Capture the cell that displays the provided text and extract its (x, y) central coordinate. 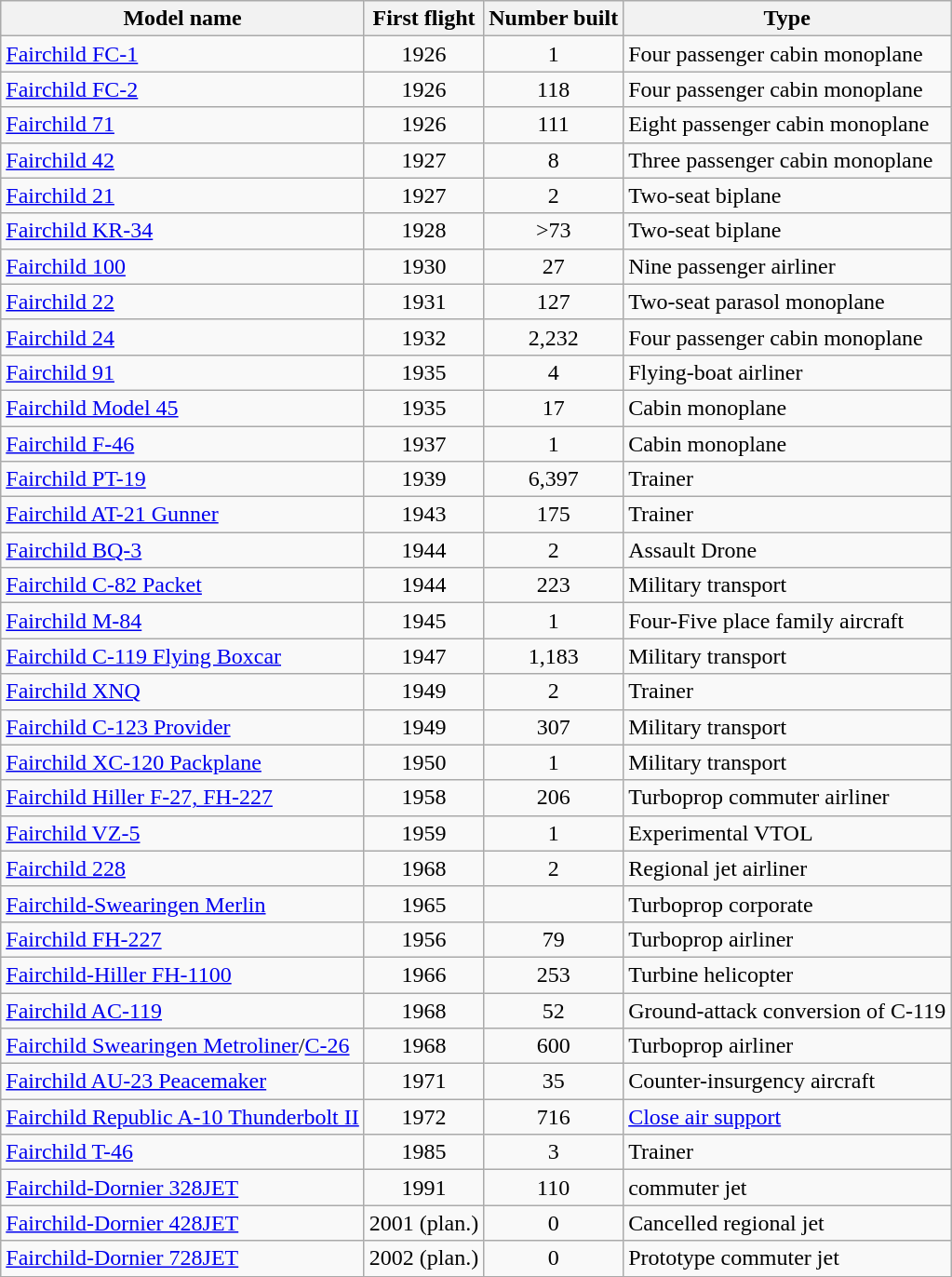
Fairchild-Dornier 728JET (182, 1258)
Fairchild C-82 Packet (182, 585)
Fairchild-Dornier 328JET (182, 1188)
8 (554, 160)
1928 (423, 231)
Fairchild 21 (182, 195)
1943 (423, 515)
4 (554, 372)
Fairchild AU-23 Peacemaker (182, 1082)
Fairchild 228 (182, 868)
1,183 (554, 656)
Fairchild FC-1 (182, 54)
600 (554, 1046)
3 (554, 1152)
1966 (423, 975)
223 (554, 585)
2,232 (554, 337)
Turboprop corporate (787, 904)
Fairchild C-119 Flying Boxcar (182, 656)
Experimental VTOL (787, 833)
Fairchild Republic A-10 Thunderbolt II (182, 1117)
1985 (423, 1152)
Nine passenger airliner (787, 266)
Fairchild F-46 (182, 444)
Close air support (787, 1117)
Fairchild 42 (182, 160)
Four-Five place family aircraft (787, 621)
>73 (554, 231)
Fairchild Swearingen Metroliner/C-26 (182, 1046)
253 (554, 975)
Fairchild AC-119 (182, 1010)
1972 (423, 1117)
1959 (423, 833)
Fairchild BQ-3 (182, 550)
2002 (plan.) (423, 1258)
Fairchild FH-227 (182, 939)
Fairchild 91 (182, 372)
Fairchild-Hiller FH-1100 (182, 975)
Fairchild AT-21 Gunner (182, 515)
Fairchild XNQ (182, 692)
Eight passenger cabin monoplane (787, 125)
Fairchild XC-120 Packplane (182, 762)
Fairchild 22 (182, 302)
Counter-insurgency aircraft (787, 1082)
Flying-boat airliner (787, 372)
Three passenger cabin monoplane (787, 160)
6,397 (554, 479)
Cancelled regional jet (787, 1223)
Turboprop commuter airliner (787, 798)
Fairchild Model 45 (182, 408)
Fairchild-Dornier 428JET (182, 1223)
First flight (423, 19)
Assault Drone (787, 550)
111 (554, 125)
Number built (554, 19)
1937 (423, 444)
Fairchild C-123 Provider (182, 727)
118 (554, 89)
Regional jet airliner (787, 868)
1991 (423, 1188)
Ground-attack conversion of C-119 (787, 1010)
commuter jet (787, 1188)
1965 (423, 904)
Fairchild-Swearingen Merlin (182, 904)
1930 (423, 266)
1956 (423, 939)
Fairchild T-46 (182, 1152)
1947 (423, 656)
206 (554, 798)
Fairchild 71 (182, 125)
Fairchild PT-19 (182, 479)
Fairchild M-84 (182, 621)
1932 (423, 337)
Turbine helicopter (787, 975)
1958 (423, 798)
Fairchild 100 (182, 266)
79 (554, 939)
52 (554, 1010)
Type (787, 19)
307 (554, 727)
Fairchild KR-34 (182, 231)
1971 (423, 1082)
Prototype commuter jet (787, 1258)
1950 (423, 762)
127 (554, 302)
175 (554, 515)
110 (554, 1188)
35 (554, 1082)
27 (554, 266)
Fairchild VZ-5 (182, 833)
Model name (182, 19)
1931 (423, 302)
1939 (423, 479)
Fairchild Hiller F-27, FH-227 (182, 798)
Fairchild 24 (182, 337)
17 (554, 408)
716 (554, 1117)
Fairchild FC-2 (182, 89)
2001 (plan.) (423, 1223)
Two-seat parasol monoplane (787, 302)
1945 (423, 621)
